Locate the cell with the specified text and output its (x, y) center coordinate. 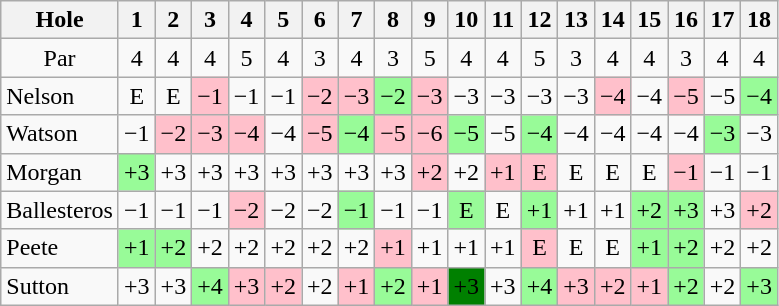
Morgan (60, 172)
12 (540, 20)
14 (612, 20)
6 (320, 20)
Peete (60, 248)
16 (686, 20)
13 (576, 20)
Nelson (60, 96)
Sutton (60, 286)
Watson (60, 134)
10 (466, 20)
1 (136, 20)
Par (60, 58)
9 (430, 20)
2 (174, 20)
8 (394, 20)
Hole (60, 20)
15 (650, 20)
Ballesteros (60, 210)
−6 (430, 134)
7 (356, 20)
18 (760, 20)
11 (504, 20)
17 (722, 20)
